For the text-containing cell, return its midpoint in (x, y) coordinate format. 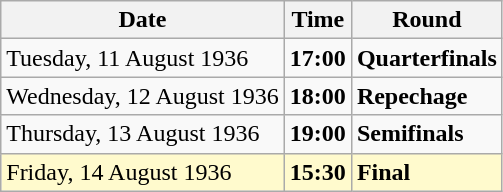
Tuesday, 11 August 1936 (143, 58)
Friday, 14 August 1936 (143, 172)
15:30 (318, 172)
Wednesday, 12 August 1936 (143, 96)
Quarterfinals (426, 58)
Round (426, 20)
Final (426, 172)
Thursday, 13 August 1936 (143, 134)
Repechage (426, 96)
Semifinals (426, 134)
Time (318, 20)
18:00 (318, 96)
Date (143, 20)
17:00 (318, 58)
19:00 (318, 134)
